Search for the cell housing the specified text and yield its [x, y] center coordinate. 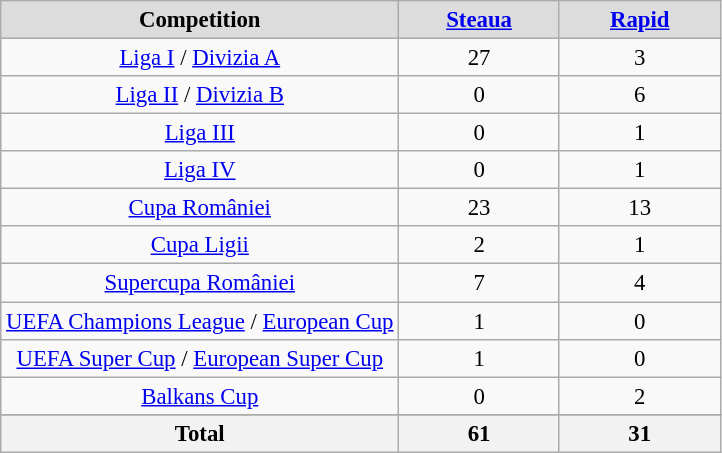
Rapid [640, 20]
Liga II / Divizia B [200, 95]
Total [200, 433]
UEFA Champions League / European Cup [200, 321]
Liga III [200, 133]
Steaua [480, 20]
4 [640, 283]
Balkans Cup [200, 396]
Supercupa României [200, 283]
13 [640, 208]
Liga IV [200, 170]
Cupa României [200, 208]
6 [640, 95]
Liga I / Divizia A [200, 58]
61 [480, 433]
31 [640, 433]
23 [480, 208]
UEFA Super Cup / European Super Cup [200, 358]
7 [480, 283]
Cupa Ligii [200, 245]
Competition [200, 20]
3 [640, 58]
27 [480, 58]
